From the cell containing the given text, extract its center point as (X, Y) coordinate. 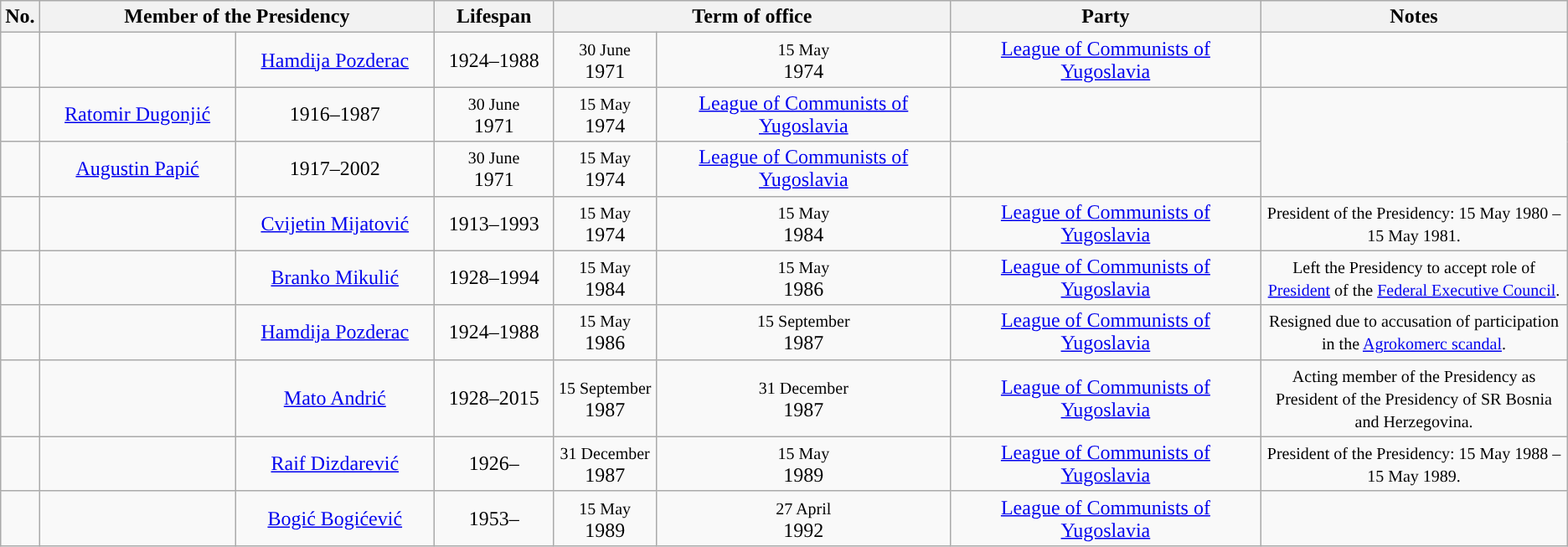
President of the Presidency: 15 May 1988 – 15 May 1989. (1414, 464)
1928–1994 (494, 278)
Mato Andrić (335, 398)
1916–1987 (335, 114)
Ratomir Dugonjić (137, 114)
1926– (494, 464)
Acting member of the Presidency as President of the Presidency of SR Bosnia and Herzegovina. (1414, 398)
Augustin Papić (137, 169)
1928–2015 (494, 398)
1917–2002 (335, 169)
27 April1992 (804, 518)
President of the Presidency: 15 May 1980 – 15 May 1981. (1414, 223)
1913–1993 (494, 223)
Party (1106, 17)
Term of office (752, 17)
Member of the Presidency (236, 17)
Resigned due to accusation of participation in the Agrokomerc scandal. (1414, 332)
Notes (1414, 17)
Left the Presidency to accept role of President of the Federal Executive Council. (1414, 278)
1953– (494, 518)
Cvijetin Mijatović (335, 223)
Raif Dizdarević (335, 464)
No. (20, 17)
Bogić Bogićević (335, 518)
Branko Mikulić (335, 278)
Lifespan (494, 17)
